Detect which cell encompasses the target text, then output its [x, y] center coordinate. 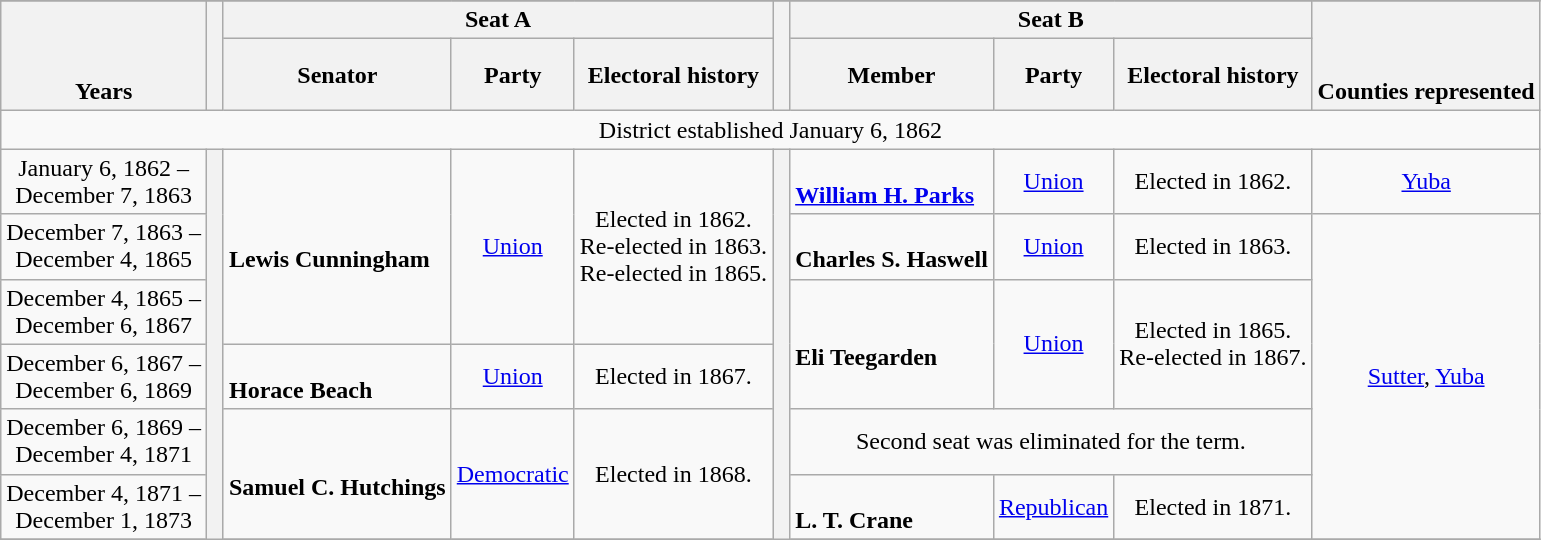
L. T. Crane [892, 506]
Yuba [1426, 182]
District established January 6, 1862 [770, 130]
January 6, 1862 – December 7, 1863 [104, 182]
Elected in 1867. [673, 376]
December 6, 1867 – December 6, 1869 [104, 376]
Counties represented [1426, 56]
Samuel C. Hutchings [337, 474]
Elected in 1868. [673, 474]
Elected in 1862. [1213, 182]
Democratic [512, 474]
Seat B [1051, 20]
Republican [1053, 506]
Sutter, Yuba [1426, 376]
Member [892, 75]
Elected in 1863. [1213, 246]
Lewis Cunningham [337, 246]
Horace Beach [337, 376]
Charles S. Haswell [892, 246]
Seat A [498, 20]
Elected in 1862. Re-elected in 1863. Re-elected in 1865. [673, 246]
December 7, 1863 – December 4, 1865 [104, 246]
Eli Teegarden [892, 344]
December 4, 1865 – December 6, 1867 [104, 312]
William H. Parks [892, 182]
Elected in 1865. Re-elected in 1867. [1213, 344]
December 4, 1871 – December 1, 1873 [104, 506]
Years [104, 56]
Senator [337, 75]
December 6, 1869 – December 4, 1871 [104, 442]
Second seat was eliminated for the term. [1051, 442]
Elected in 1871. [1213, 506]
